Return (X, Y) of the center of cell containing provided text 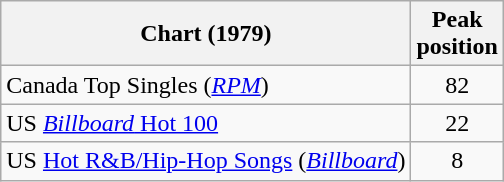
82 (457, 85)
Chart (1979) (206, 34)
Peakposition (457, 34)
US Billboard Hot 100 (206, 123)
8 (457, 161)
22 (457, 123)
US Hot R&B/Hip-Hop Songs (Billboard) (206, 161)
Canada Top Singles (RPM) (206, 85)
